Pinpoint the cell where the given text exists, returning its (X, Y) midpoint coordinate. 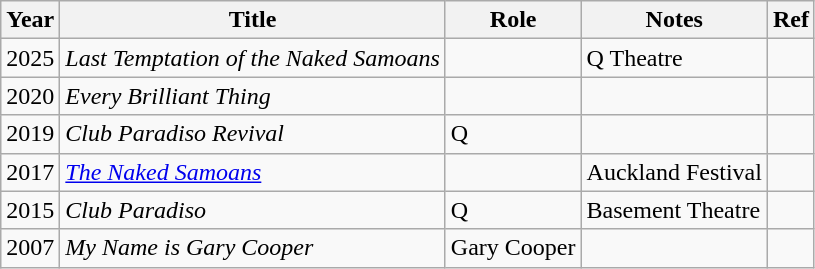
2007 (30, 248)
Basement Theatre (674, 210)
2015 (30, 210)
2020 (30, 96)
Every Brilliant Thing (253, 96)
My Name is Gary Cooper (253, 248)
Title (253, 20)
2025 (30, 58)
Club Paradiso (253, 210)
2017 (30, 172)
Gary Cooper (513, 248)
Notes (674, 20)
Q Theatre (674, 58)
The Naked Samoans (253, 172)
Last Temptation of the Naked Samoans (253, 58)
Year (30, 20)
Ref (790, 20)
Role (513, 20)
Club Paradiso Revival (253, 134)
2019 (30, 134)
Auckland Festival (674, 172)
